Pinpoint the cell where the given text exists, returning its [X, Y] midpoint coordinate. 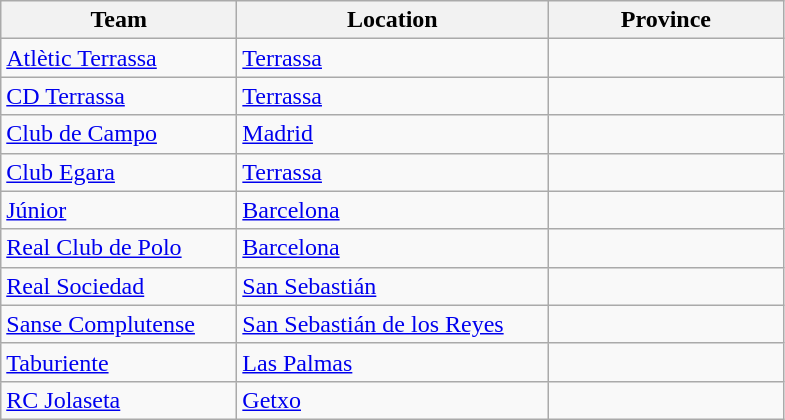
Las Palmas [392, 362]
San Sebastián [392, 286]
Club Egara [119, 172]
Location [392, 20]
Province [666, 20]
Getxo [392, 400]
Club de Campo [119, 134]
RC Jolaseta [119, 400]
Júnior [119, 210]
Taburiente [119, 362]
Real Sociedad [119, 286]
Madrid [392, 134]
Sanse Complutense [119, 324]
Atlètic Terrassa [119, 58]
Team [119, 20]
San Sebastián de los Reyes [392, 324]
Real Club de Polo [119, 248]
CD Terrassa [119, 96]
